Output the (X, Y) coordinate of the center of the cell containing the given text.  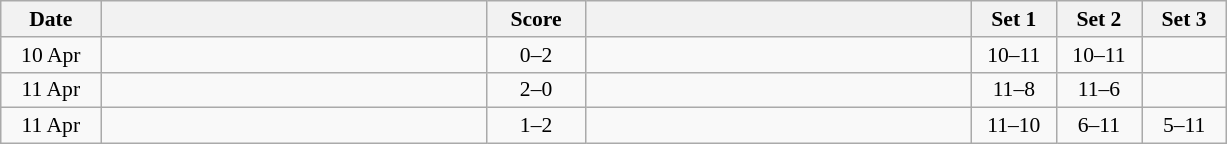
6–11 (1098, 126)
Score (536, 19)
10 Apr (51, 55)
Set 1 (1014, 19)
2–0 (536, 90)
Set 3 (1184, 19)
Set 2 (1098, 19)
11–6 (1098, 90)
11–10 (1014, 126)
Date (51, 19)
0–2 (536, 55)
1–2 (536, 126)
5–11 (1184, 126)
11–8 (1014, 90)
